For the text-containing cell, return its midpoint in [X, Y] coordinate format. 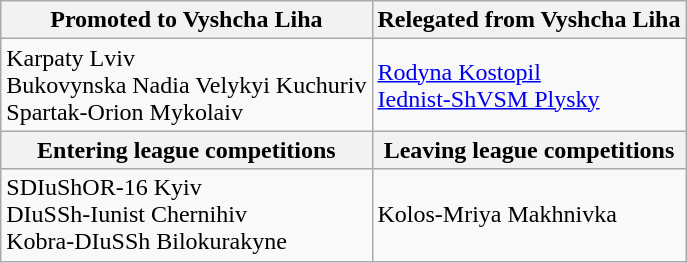
Rodyna KostopilIednist-ShVSM Plysky [529, 85]
Leaving league competitions [529, 150]
Karpaty LvivBukovynska Nadia Velykyi KuchurivSpartak-Orion Mykolaiv [186, 85]
Promoted to Vyshcha Liha [186, 20]
SDIuShOR-16 KyivDIuSSh-Iunist ChernihivKobra-DIuSSh Bilokurakyne [186, 215]
Relegated from Vyshcha Liha [529, 20]
Entering league competitions [186, 150]
Kolos-Mriya Makhnivka [529, 215]
